Find where the given text appears and provide that cell's center as (x, y) coordinate. 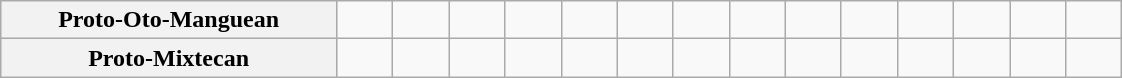
Proto-Mixtecan (168, 58)
Proto-Oto-Manguean (168, 20)
